Determine the [x, y] coordinate at the center of the cell enclosing the given text.  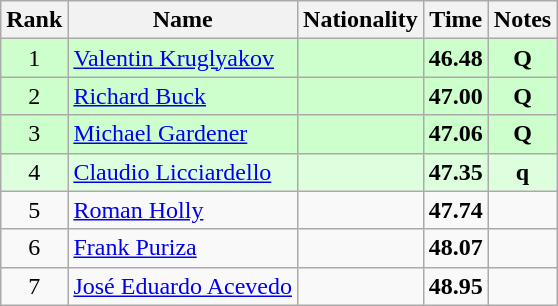
3 [34, 134]
Valentin Kruglyakov [183, 58]
Claudio Licciardello [183, 172]
48.95 [456, 286]
47.35 [456, 172]
Nationality [361, 20]
46.48 [456, 58]
Roman Holly [183, 210]
Rank [34, 20]
6 [34, 248]
Michael Gardener [183, 134]
4 [34, 172]
Frank Puriza [183, 248]
q [522, 172]
José Eduardo Acevedo [183, 286]
47.00 [456, 96]
47.74 [456, 210]
47.06 [456, 134]
5 [34, 210]
2 [34, 96]
Notes [522, 20]
Name [183, 20]
1 [34, 58]
7 [34, 286]
Richard Buck [183, 96]
48.07 [456, 248]
Time [456, 20]
